Output the [x, y] coordinate of the center of the cell containing the given text.  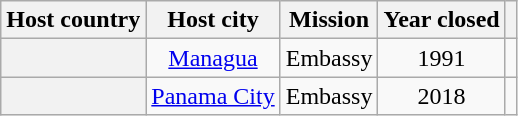
Year closed [442, 20]
Host country [74, 20]
Mission [329, 20]
1991 [442, 58]
2018 [442, 96]
Panama City [213, 96]
Host city [213, 20]
Managua [213, 58]
